From the cell containing the given text, extract its center point as (x, y) coordinate. 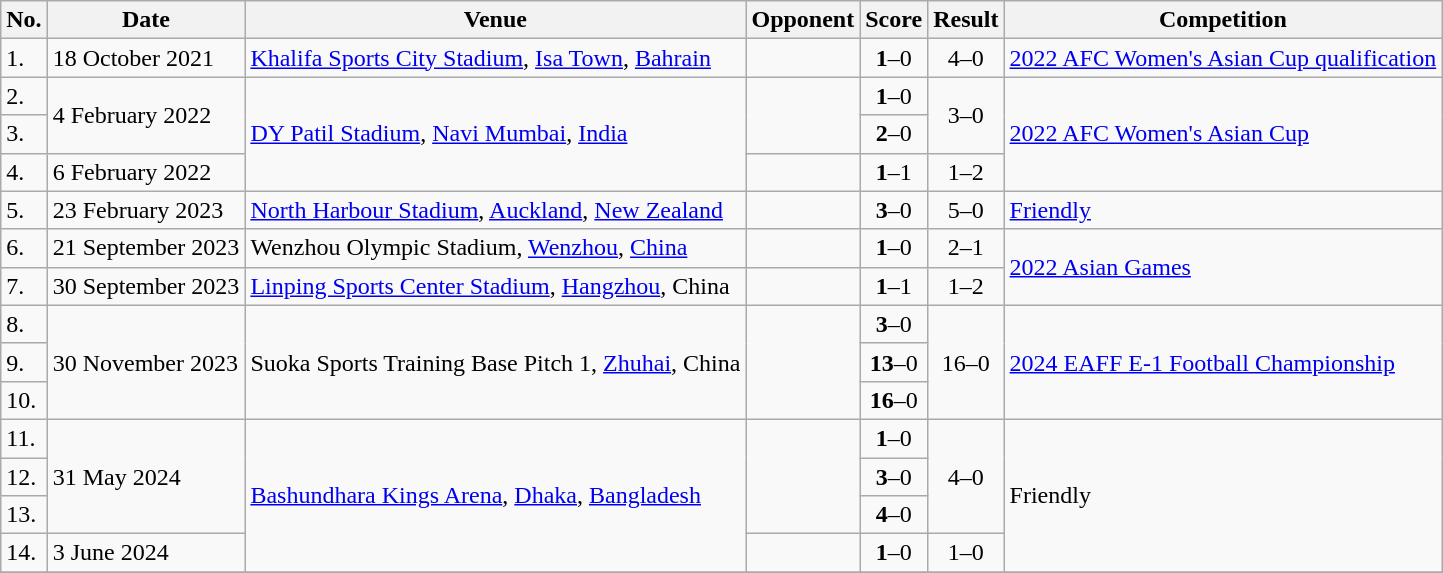
30 September 2023 (146, 286)
5. (24, 210)
2. (24, 96)
Venue (496, 20)
2–0 (894, 134)
3. (24, 134)
Date (146, 20)
Score (894, 20)
Result (966, 20)
14. (24, 553)
Bashundhara Kings Arena, Dhaka, Bangladesh (496, 495)
10. (24, 400)
No. (24, 20)
2022 AFC Women's Asian Cup qualification (1223, 58)
DY Patil Stadium, Navi Mumbai, India (496, 134)
18 October 2021 (146, 58)
23 February 2023 (146, 210)
2022 Asian Games (1223, 267)
13. (24, 515)
11. (24, 438)
8. (24, 324)
Linping Sports Center Stadium, Hangzhou, China (496, 286)
Suoka Sports Training Base Pitch 1, Zhuhai, China (496, 362)
2024 EAFF E-1 Football Championship (1223, 362)
North Harbour Stadium, Auckland, New Zealand (496, 210)
Competition (1223, 20)
Khalifa Sports City Stadium, Isa Town, Bahrain (496, 58)
3 June 2024 (146, 553)
4 February 2022 (146, 115)
7. (24, 286)
2022 AFC Women's Asian Cup (1223, 134)
2–1 (966, 248)
1. (24, 58)
Wenzhou Olympic Stadium, Wenzhou, China (496, 248)
Opponent (803, 20)
5–0 (966, 210)
21 September 2023 (146, 248)
6 February 2022 (146, 172)
9. (24, 362)
4. (24, 172)
13–0 (894, 362)
31 May 2024 (146, 476)
6. (24, 248)
12. (24, 477)
30 November 2023 (146, 362)
